Output the [x, y] coordinate of the center of the cell containing the given text.  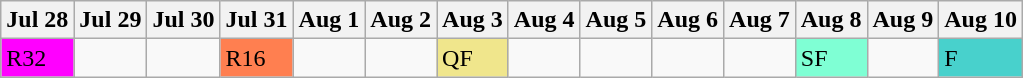
F [981, 58]
Aug 2 [401, 20]
Aug 5 [616, 20]
SF [831, 58]
Aug 10 [981, 20]
R16 [256, 58]
Jul 30 [184, 20]
Jul 29 [110, 20]
Aug 6 [688, 20]
QF [473, 58]
Jul 31 [256, 20]
Aug 7 [760, 20]
Aug 1 [329, 20]
Aug 3 [473, 20]
Aug 4 [544, 20]
Aug 9 [903, 20]
Aug 8 [831, 20]
Jul 28 [38, 20]
R32 [38, 58]
